Detect which cell encompasses the target text, then output its [x, y] center coordinate. 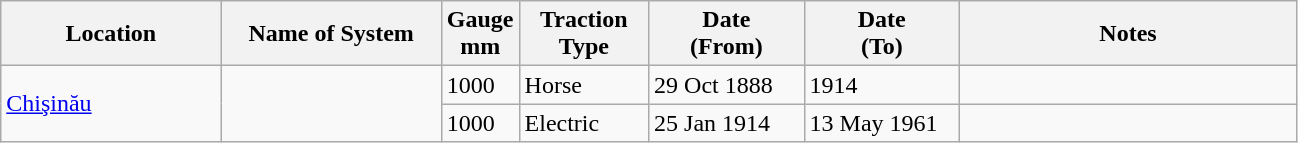
Chişinău [111, 104]
Electric [584, 123]
Notes [1128, 34]
13 May 1961 [882, 123]
Horse [584, 85]
Gauge mm [480, 34]
Date (From) [726, 34]
Name of System [331, 34]
Date (To) [882, 34]
Location [111, 34]
TractionType [584, 34]
29 Oct 1888 [726, 85]
25 Jan 1914 [726, 123]
1914 [882, 85]
